Identify which cell holds the provided text, then report its [x, y] central coordinate. 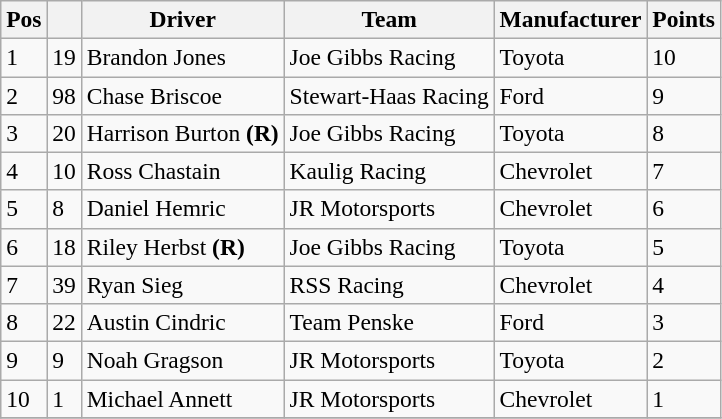
22 [64, 322]
Kaulig Racing [389, 171]
Harrison Burton (R) [182, 133]
98 [64, 95]
18 [64, 247]
Michael Annett [182, 398]
20 [64, 133]
Brandon Jones [182, 57]
Riley Herbst (R) [182, 247]
Driver [182, 19]
Austin Cindric [182, 322]
Manufacturer [570, 19]
19 [64, 57]
Pos [24, 19]
Ross Chastain [182, 171]
Team Penske [389, 322]
Daniel Hemric [182, 209]
Noah Gragson [182, 360]
Points [684, 19]
39 [64, 285]
RSS Racing [389, 285]
Stewart-Haas Racing [389, 95]
Team [389, 19]
Chase Briscoe [182, 95]
Ryan Sieg [182, 285]
